From the cell containing the given text, extract its center point as [x, y] coordinate. 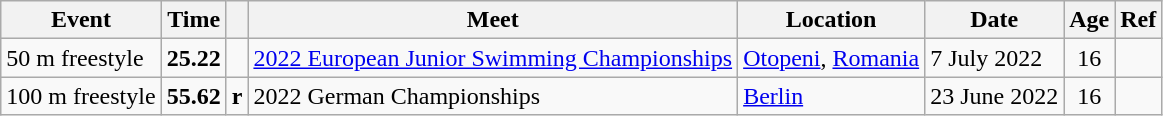
2022 European Junior Swimming Championships [493, 58]
Age [1090, 20]
Berlin [832, 96]
Time [194, 20]
Otopeni, Romania [832, 58]
Event [81, 20]
Meet [493, 20]
7 July 2022 [994, 58]
23 June 2022 [994, 96]
25.22 [194, 58]
100 m freestyle [81, 96]
r [237, 96]
Ref [1138, 20]
50 m freestyle [81, 58]
55.62 [194, 96]
Date [994, 20]
Location [832, 20]
2022 German Championships [493, 96]
